Return the (X, Y) coordinate for the center point of the cell that contains the specified text.  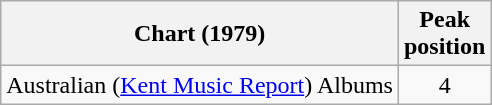
Peakposition (444, 34)
Chart (1979) (200, 34)
Australian (Kent Music Report) Albums (200, 85)
4 (444, 85)
